Find where the given text appears and provide that cell's center as [x, y] coordinate. 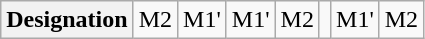
Designation [67, 20]
